Capture the cell that displays the provided text and extract its [x, y] central coordinate. 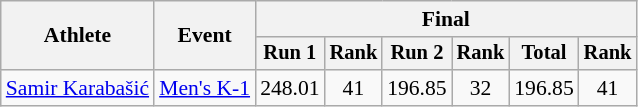
32 [481, 88]
Run 2 [416, 54]
Run 1 [290, 54]
Samir Karabašić [78, 88]
Men's K-1 [204, 88]
Athlete [78, 36]
Total [544, 54]
Final [446, 19]
Event [204, 36]
248.01 [290, 88]
